Extract the [x, y] coordinate from the center of the cell holding the provided text.  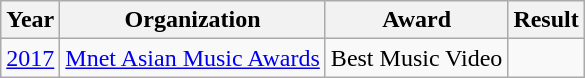
Mnet Asian Music Awards [193, 58]
Award [416, 20]
Result [546, 20]
2017 [30, 58]
Year [30, 20]
Best Music Video [416, 58]
Organization [193, 20]
